Find where the given text appears and provide that cell's center as (x, y) coordinate. 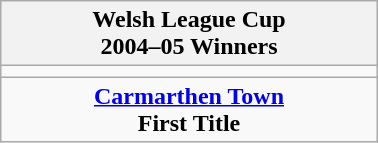
Carmarthen TownFirst Title (189, 110)
Welsh League Cup 2004–05 Winners (189, 34)
